Search for the cell housing the specified text and yield its [X, Y] center coordinate. 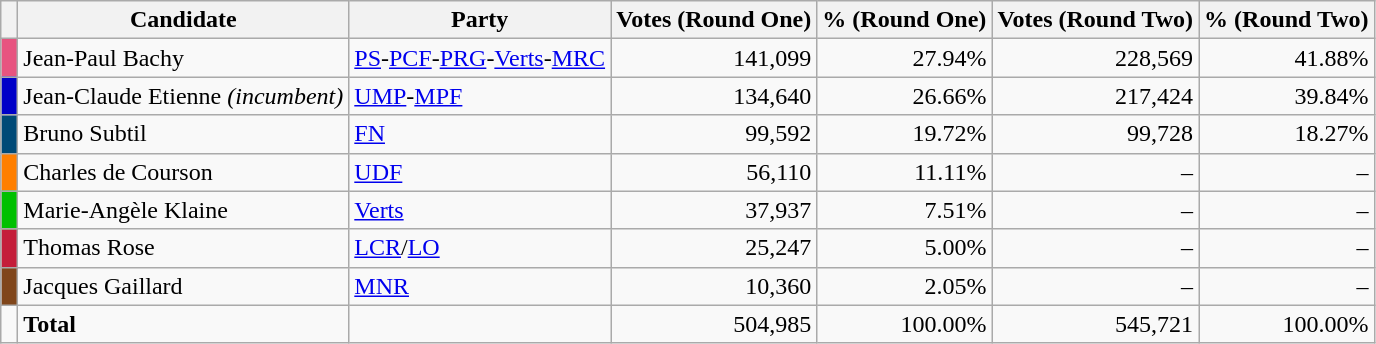
18.27% [1287, 134]
Verts [480, 210]
504,985 [714, 324]
11.11% [904, 172]
Thomas Rose [184, 248]
MNR [480, 286]
99,592 [714, 134]
UMP-MPF [480, 96]
Party [480, 20]
141,099 [714, 58]
Votes (Round One) [714, 20]
UDF [480, 172]
Marie-Angèle Klaine [184, 210]
99,728 [1096, 134]
% (Round One) [904, 20]
Jean-Paul Bachy [184, 58]
FN [480, 134]
Charles de Courson [184, 172]
37,937 [714, 210]
Total [184, 324]
Jean-Claude Etienne (incumbent) [184, 96]
27.94% [904, 58]
217,424 [1096, 96]
Jacques Gaillard [184, 286]
Votes (Round Two) [1096, 20]
228,569 [1096, 58]
PS-PCF-PRG-Verts-MRC [480, 58]
2.05% [904, 286]
% (Round Two) [1287, 20]
5.00% [904, 248]
7.51% [904, 210]
26.66% [904, 96]
134,640 [714, 96]
LCR/LO [480, 248]
545,721 [1096, 324]
Bruno Subtil [184, 134]
41.88% [1287, 58]
25,247 [714, 248]
Candidate [184, 20]
39.84% [1287, 96]
10,360 [714, 286]
19.72% [904, 134]
56,110 [714, 172]
